From the cell containing the given text, extract its center point as (x, y) coordinate. 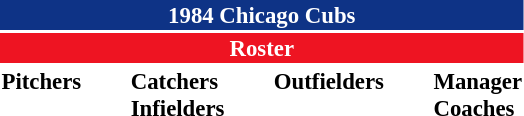
Roster (262, 48)
1984 Chicago Cubs (262, 15)
